Determine the [x, y] coordinate at the center of the cell enclosing the given text.  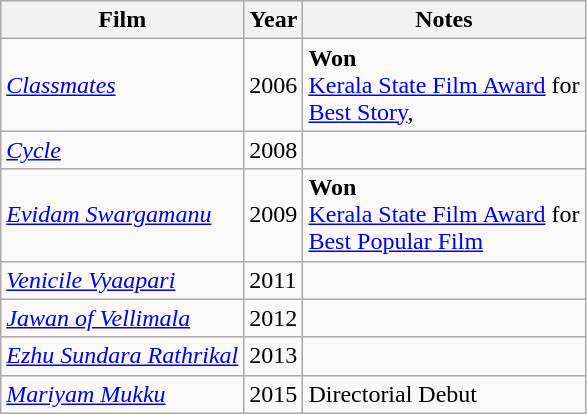
Won Kerala State Film Award for Best Popular Film [444, 215]
Notes [444, 20]
2013 [274, 356]
2012 [274, 318]
Jawan of Vellimala [122, 318]
Directorial Debut [444, 394]
Film [122, 20]
Cycle [122, 150]
2015 [274, 394]
Mariyam Mukku [122, 394]
2006 [274, 85]
Evidam Swargamanu [122, 215]
2009 [274, 215]
Year [274, 20]
Ezhu Sundara Rathrikal [122, 356]
2011 [274, 280]
Venicile Vyaapari [122, 280]
2008 [274, 150]
Won Kerala State Film Award for Best Story, [444, 85]
Classmates [122, 85]
